For the text-containing cell, return its midpoint in (x, y) coordinate format. 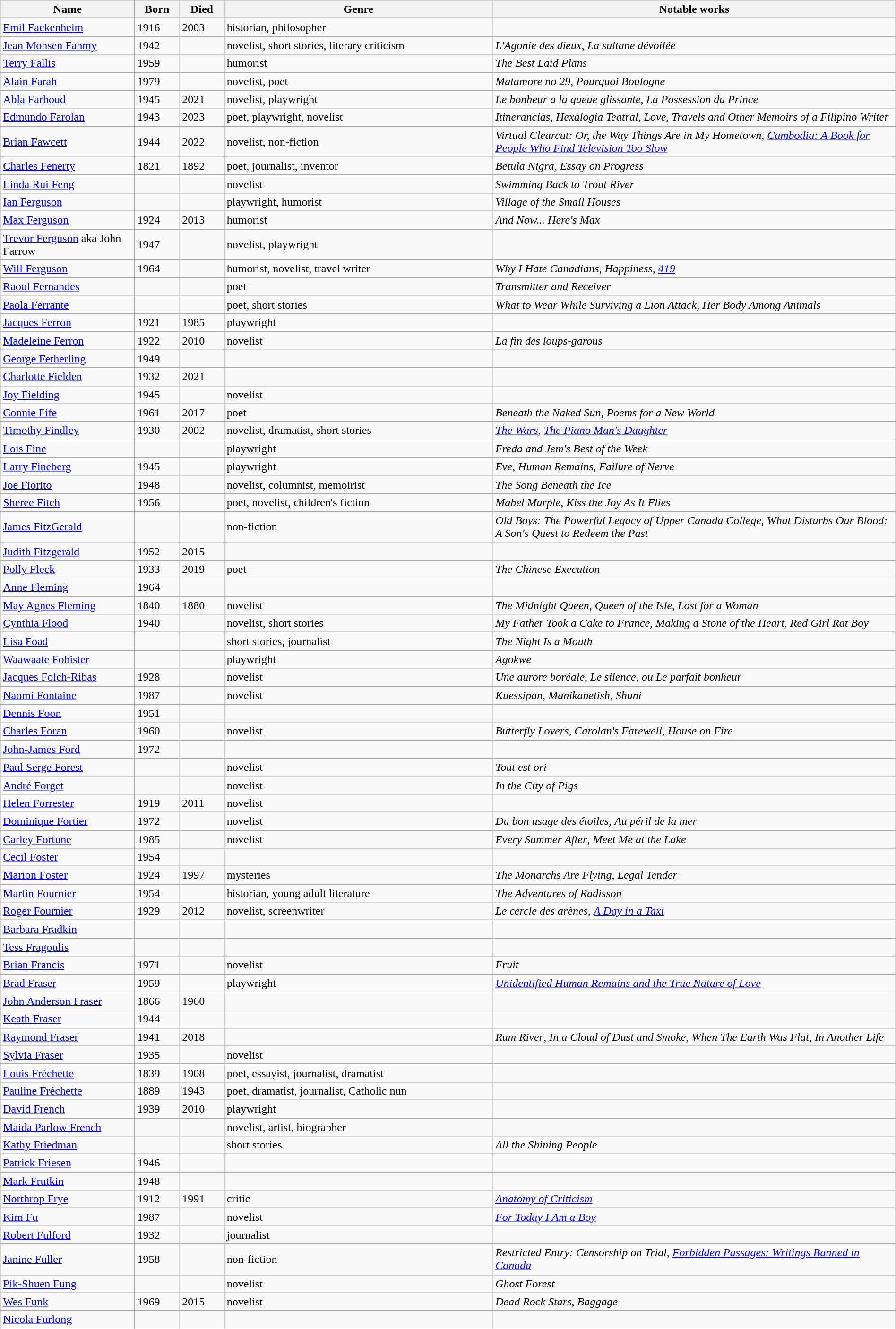
The Best Laid Plans (695, 63)
1935 (157, 1055)
Maida Parlow French (68, 1127)
historian, philosopher (358, 27)
Charles Fenerty (68, 166)
poet, playwright, novelist (358, 117)
Ian Ferguson (68, 202)
Betula Nigra, Essay on Progress (695, 166)
Roger Fournier (68, 911)
Nicola Furlong (68, 1320)
novelist, poet (358, 81)
novelist, short stories (358, 623)
Patrick Friesen (68, 1163)
1941 (157, 1037)
Une aurore boréale, Le silence, ou Le parfait bonheur (695, 677)
novelist, dramatist, short stories (358, 431)
The Song Beneath the Ice (695, 484)
Polly Fleck (68, 570)
Anne Fleming (68, 587)
Anatomy of Criticism (695, 1199)
Beneath the Naked Sun, Poems for a New World (695, 413)
David French (68, 1109)
The Night Is a Mouth (695, 641)
Lois Fine (68, 449)
1929 (157, 911)
short stories, journalist (358, 641)
Raoul Fernandes (68, 287)
The Wars, The Piano Man's Daughter (695, 431)
Died (202, 9)
L'Agonie des dieux, La sultane dévoilée (695, 45)
Restricted Entry: Censorship on Trial, Forbidden Passages: Writings Banned in Canada (695, 1259)
Kuessipan, Manikanetish, Shuni (695, 695)
Will Ferguson (68, 269)
1840 (157, 605)
John Anderson Fraser (68, 1001)
2019 (202, 570)
1979 (157, 81)
1889 (157, 1091)
1930 (157, 431)
Judith Fitzgerald (68, 552)
Fruit (695, 965)
1933 (157, 570)
Agokwe (695, 659)
2002 (202, 431)
Notable works (695, 9)
John-James Ford (68, 749)
1821 (157, 166)
Janine Fuller (68, 1259)
1928 (157, 677)
In the City of Pigs (695, 785)
Sylvia Fraser (68, 1055)
novelist, screenwriter (358, 911)
Tess Fragoulis (68, 947)
Kathy Friedman (68, 1145)
Sheree Fitch (68, 502)
Itinerancias, Hexalogia Teatral, Love, Travels and Other Memoirs of a Filipino Writer (695, 117)
Rum River, In a Cloud of Dust and Smoke, When The Earth Was Flat, In Another Life (695, 1037)
1940 (157, 623)
Dead Rock Stars, Baggage (695, 1302)
Joy Fielding (68, 395)
Old Boys: The Powerful Legacy of Upper Canada College, What Disturbs Our Blood: A Son's Quest to Redeem the Past (695, 526)
poet, novelist, children's fiction (358, 502)
Why I Hate Canadians, Happiness, 419 (695, 269)
Name (68, 9)
Butterfly Lovers, Carolan's Farewell, House on Fire (695, 731)
1892 (202, 166)
Louis Fréchette (68, 1073)
2013 (202, 220)
Barbara Fradkin (68, 929)
Alain Farah (68, 81)
What to Wear While Surviving a Lion Attack, Her Body Among Animals (695, 305)
1839 (157, 1073)
Transmitter and Receiver (695, 287)
André Forget (68, 785)
2003 (202, 27)
1942 (157, 45)
Cynthia Flood (68, 623)
Emil Fackenheim (68, 27)
Keath Fraser (68, 1019)
1866 (157, 1001)
1961 (157, 413)
Brian Francis (68, 965)
poet, short stories (358, 305)
Le cercle des arènes, A Day in a Taxi (695, 911)
Genre (358, 9)
Waawaate Fobister (68, 659)
1919 (157, 803)
Jean Mohsen Fahmy (68, 45)
Le bonheur a la queue glissante, La Possession du Prince (695, 99)
Village of the Small Houses (695, 202)
1912 (157, 1199)
For Today I Am a Boy (695, 1217)
Northrop Frye (68, 1199)
Du bon usage des étoiles, Au péril de la mer (695, 821)
Matamore no 29, Pourquoi Boulogne (695, 81)
Charlotte Fielden (68, 377)
Brian Fawcett (68, 142)
1951 (157, 713)
Joe Fiorito (68, 484)
All the Shining People (695, 1145)
Raymond Fraser (68, 1037)
The Monarchs Are Flying, Legal Tender (695, 875)
Edmundo Farolan (68, 117)
Eve, Human Remains, Failure of Nerve (695, 466)
1997 (202, 875)
Dominique Fortier (68, 821)
novelist, non-fiction (358, 142)
The Midnight Queen, Queen of the Isle, Lost for a Woman (695, 605)
Abla Farhoud (68, 99)
1991 (202, 1199)
Pik-Shuen Fung (68, 1284)
journalist (358, 1235)
Martin Fournier (68, 893)
Paola Ferrante (68, 305)
1952 (157, 552)
1880 (202, 605)
James FitzGerald (68, 526)
Max Ferguson (68, 220)
Helen Forrester (68, 803)
Jacques Ferron (68, 323)
La fin des loups-garous (695, 341)
Wes Funk (68, 1302)
The Chinese Execution (695, 570)
George Fetherling (68, 359)
Larry Fineberg (68, 466)
1922 (157, 341)
Jacques Folch-Ribas (68, 677)
Mark Frutkin (68, 1181)
Cecil Foster (68, 857)
Tout est ori (695, 767)
Carley Fortune (68, 839)
1958 (157, 1259)
2012 (202, 911)
2022 (202, 142)
2023 (202, 117)
Linda Rui Feng (68, 184)
poet, essayist, journalist, dramatist (358, 1073)
poet, dramatist, journalist, Catholic nun (358, 1091)
2011 (202, 803)
The Adventures of Radisson (695, 893)
poet, journalist, inventor (358, 166)
Connie Fife (68, 413)
1939 (157, 1109)
Born (157, 9)
1921 (157, 323)
novelist, artist, biographer (358, 1127)
1971 (157, 965)
humorist, novelist, travel writer (358, 269)
My Father Took a Cake to France, Making a Stone of the Heart, Red Girl Rat Boy (695, 623)
Trevor Ferguson aka John Farrow (68, 244)
critic (358, 1199)
2018 (202, 1037)
historian, young adult literature (358, 893)
Unidentified Human Remains and the True Nature of Love (695, 983)
Terry Fallis (68, 63)
Lisa Foad (68, 641)
Marion Foster (68, 875)
Freda and Jem's Best of the Week (695, 449)
Paul Serge Forest (68, 767)
Dennis Foon (68, 713)
1916 (157, 27)
May Agnes Fleming (68, 605)
1969 (157, 1302)
Swimming Back to Trout River (695, 184)
Naomi Fontaine (68, 695)
Mabel Murple, Kiss the Joy As It Flies (695, 502)
1946 (157, 1163)
novelist, columnist, memoirist (358, 484)
And Now... Here's Max (695, 220)
short stories (358, 1145)
Every Summer After, Meet Me at the Lake (695, 839)
novelist, short stories, literary criticism (358, 45)
1908 (202, 1073)
mysteries (358, 875)
Brad Fraser (68, 983)
2017 (202, 413)
1956 (157, 502)
Kim Fu (68, 1217)
playwright, humorist (358, 202)
Charles Foran (68, 731)
Madeleine Ferron (68, 341)
1947 (157, 244)
1949 (157, 359)
Virtual Clearcut: Or, the Way Things Are in My Hometown, Cambodia: A Book for People Who Find Television Too Slow (695, 142)
Pauline Fréchette (68, 1091)
Robert Fulford (68, 1235)
Ghost Forest (695, 1284)
Timothy Findley (68, 431)
